Return the [X, Y] coordinate for the center point of the cell that contains the specified text.  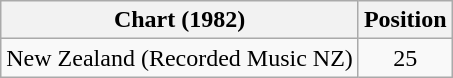
Position [405, 20]
25 [405, 58]
Chart (1982) [180, 20]
New Zealand (Recorded Music NZ) [180, 58]
